Locate the cell with the specified text and output its [x, y] center coordinate. 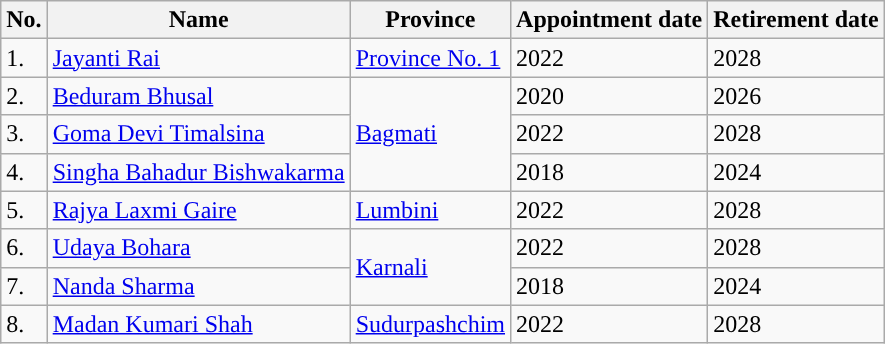
Beduram Bhusal [198, 96]
3. [24, 134]
Goma Devi Timalsina [198, 134]
Nanda Sharma [198, 286]
Name [198, 20]
6. [24, 248]
7. [24, 286]
Madan Kumari Shah [198, 324]
Appointment date [610, 20]
Jayanti Rai [198, 58]
2026 [796, 96]
Lumbini [430, 210]
2. [24, 96]
1. [24, 58]
Singha Bahadur Bishwakarma [198, 172]
Province No. 1 [430, 58]
Retirement date [796, 20]
Karnali [430, 267]
Udaya Bohara [198, 248]
5. [24, 210]
Sudurpashchim [430, 324]
2020 [610, 96]
Province [430, 20]
No. [24, 20]
Rajya Laxmi Gaire [198, 210]
Bagmati [430, 134]
8. [24, 324]
4. [24, 172]
